Identify which cell holds the provided text, then report its [x, y] central coordinate. 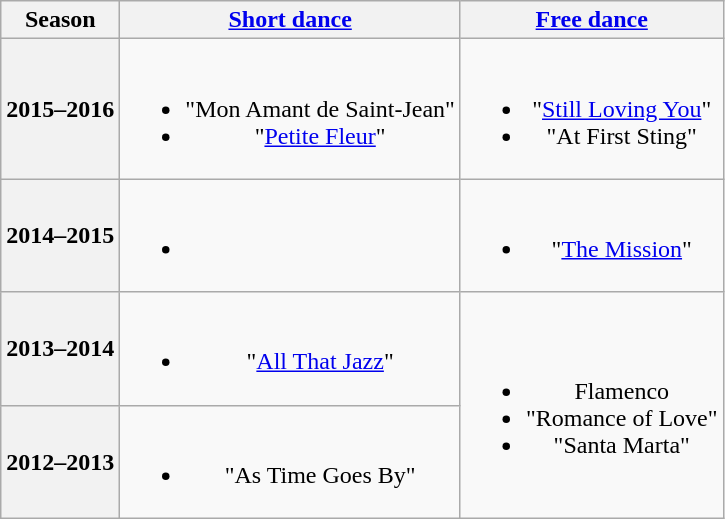
2014–2015 [60, 236]
Free dance [592, 20]
"As Time Goes By" [290, 462]
Season [60, 20]
Short dance [290, 20]
2015–2016 [60, 109]
"Still Loving You""At First Sting" [592, 109]
2012–2013 [60, 462]
"The Mission" [592, 236]
Flamenco"Romance of Love" "Santa Marta" [592, 405]
"All That Jazz" [290, 348]
2013–2014 [60, 348]
"Mon Amant de Saint-Jean" "Petite Fleur" [290, 109]
